Capture the cell that displays the provided text and extract its (x, y) central coordinate. 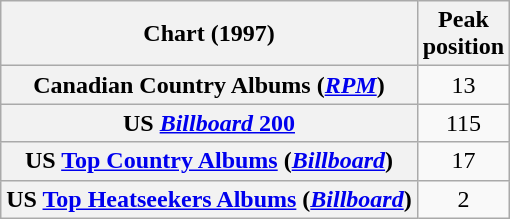
13 (463, 85)
US Top Country Albums (Billboard) (209, 161)
US Billboard 200 (209, 123)
Peak position (463, 34)
17 (463, 161)
US Top Heatseekers Albums (Billboard) (209, 199)
Chart (1997) (209, 34)
2 (463, 199)
Canadian Country Albums (RPM) (209, 85)
115 (463, 123)
